For the text-containing cell, return its midpoint in [x, y] coordinate format. 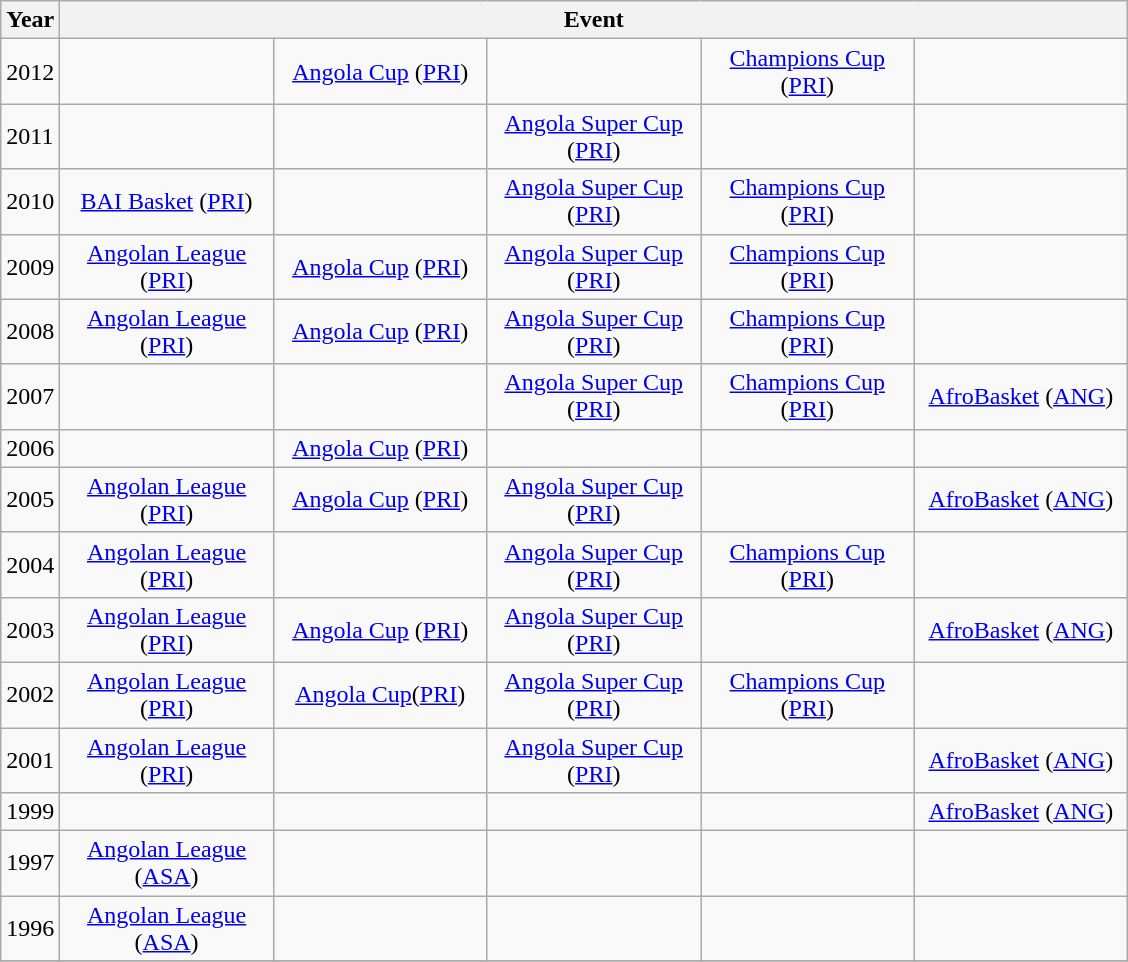
1999 [30, 812]
2006 [30, 448]
2001 [30, 760]
1997 [30, 864]
2005 [30, 500]
2007 [30, 396]
2008 [30, 332]
Year [30, 20]
2002 [30, 694]
2004 [30, 564]
2012 [30, 72]
2003 [30, 630]
Event [594, 20]
BAI Basket (PRI) [167, 202]
2009 [30, 266]
1996 [30, 928]
Angola Cup(PRI) [380, 694]
2011 [30, 136]
2010 [30, 202]
